Find where the given text appears and provide that cell's center as (x, y) coordinate. 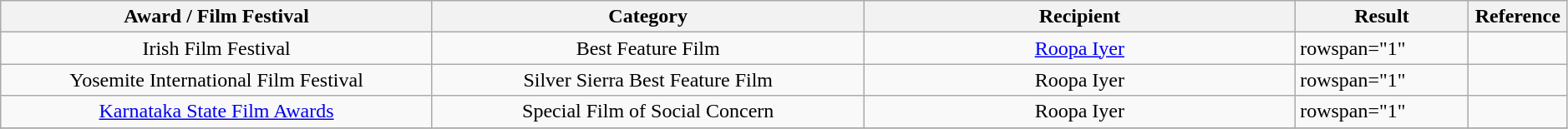
Special Film of Social Concern (648, 112)
Irish Film Festival (217, 48)
Yosemite International Film Festival (217, 80)
Result (1382, 17)
Category (648, 17)
Award / Film Festival (217, 17)
Recipient (1079, 17)
Best Feature Film (648, 48)
Karnataka State Film Awards (217, 112)
Silver Sierra Best Feature Film (648, 80)
Reference (1517, 17)
